Provide the (x, y) coordinate of the cell's center where the given text is located.  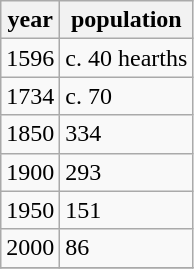
1596 (30, 58)
86 (126, 248)
c. 40 hearths (126, 58)
1900 (30, 172)
c. 70 (126, 96)
1850 (30, 134)
year (30, 20)
334 (126, 134)
1950 (30, 210)
151 (126, 210)
2000 (30, 248)
1734 (30, 96)
population (126, 20)
293 (126, 172)
